Return [X, Y] of the center of cell containing provided text 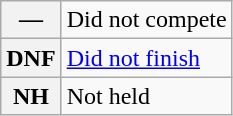
Not held [146, 96]
DNF [31, 58]
Did not compete [146, 20]
NH [31, 96]
— [31, 20]
Did not finish [146, 58]
